Pinpoint the cell where the given text exists, returning its (x, y) midpoint coordinate. 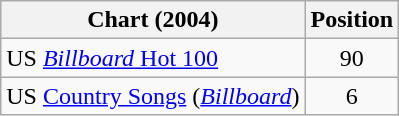
US Billboard Hot 100 (153, 58)
90 (352, 58)
Position (352, 20)
Chart (2004) (153, 20)
US Country Songs (Billboard) (153, 96)
6 (352, 96)
